Identify which cell holds the provided text, then report its (x, y) central coordinate. 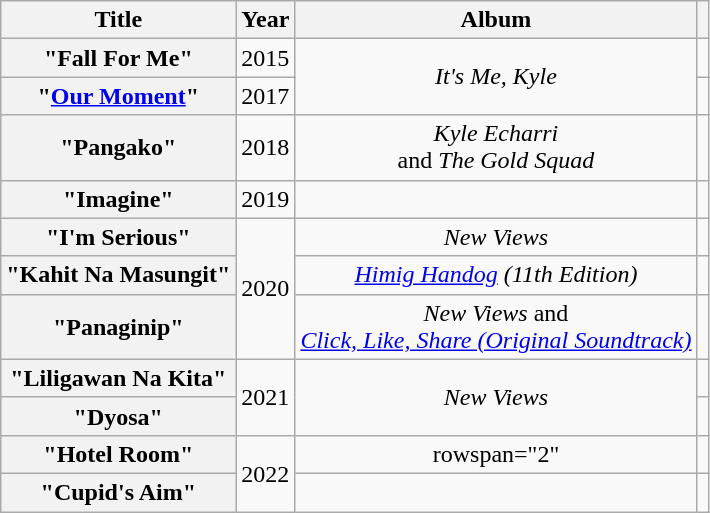
Year (266, 20)
"Our Moment" (118, 96)
Album (496, 20)
"Hotel Room" (118, 454)
"Imagine" (118, 199)
"Pangako" (118, 148)
Kyle Echarri and The Gold Squad (496, 148)
2022 (266, 473)
"Panaginip" (118, 326)
rowspan="2" (496, 454)
2017 (266, 96)
"Liligawan Na Kita" (118, 378)
"Kahit Na Masungit" (118, 275)
Title (118, 20)
"Cupid's Aim" (118, 492)
2019 (266, 199)
New Views andClick, Like, Share (Original Soundtrack) (496, 326)
"Dyosa" (118, 416)
Himig Handog (11th Edition) (496, 275)
"I'm Serious" (118, 237)
2021 (266, 397)
2018 (266, 148)
It's Me, Kyle (496, 77)
2015 (266, 58)
2020 (266, 288)
"Fall For Me" (118, 58)
